Return (x, y) of the center of cell containing provided text 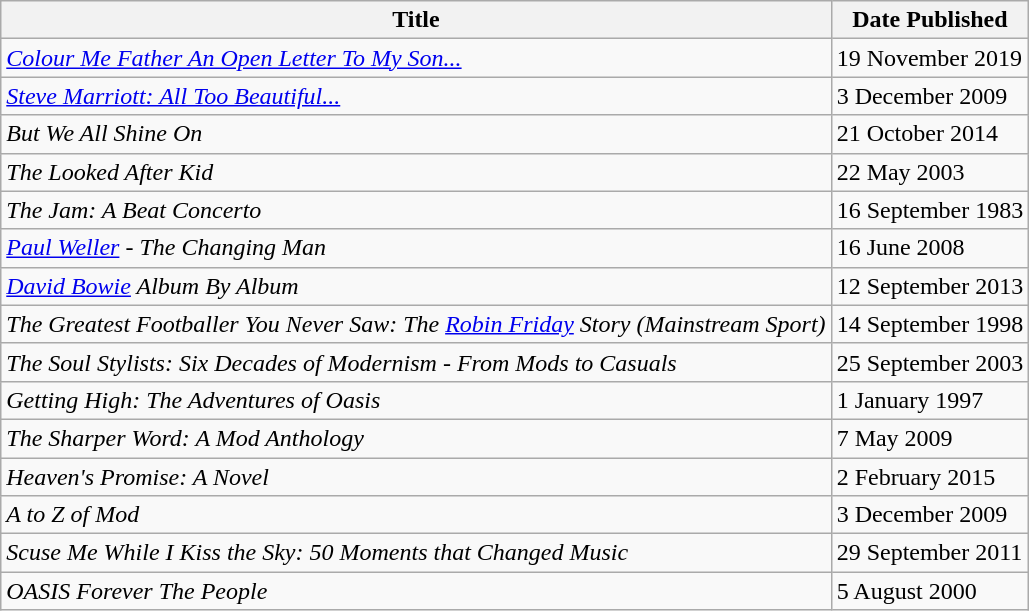
A to Z of Mod (416, 515)
16 June 2008 (930, 248)
21 October 2014 (930, 134)
The Sharper Word: A Mod Anthology (416, 438)
The Greatest Footballer You Never Saw: The Robin Friday Story (Mainstream Sport) (416, 324)
The Jam: A Beat Concerto (416, 210)
Colour Me Father An Open Letter To My Son... (416, 58)
5 August 2000 (930, 591)
12 September 2013 (930, 286)
1 January 1997 (930, 400)
OASIS Forever The People (416, 591)
Steve Marriott: All Too Beautiful... (416, 96)
25 September 2003 (930, 362)
Title (416, 20)
But We All Shine On (416, 134)
The Looked After Kid (416, 172)
19 November 2019 (930, 58)
2 February 2015 (930, 477)
22 May 2003 (930, 172)
Getting High: The Adventures of Oasis (416, 400)
29 September 2011 (930, 553)
7 May 2009 (930, 438)
Paul Weller - The Changing Man (416, 248)
Date Published (930, 20)
16 September 1983 (930, 210)
The Soul Stylists: Six Decades of Modernism - From Mods to Casuals (416, 362)
14 September 1998 (930, 324)
Heaven's Promise: A Novel (416, 477)
David Bowie Album By Album (416, 286)
Scuse Me While I Kiss the Sky: 50 Moments that Changed Music (416, 553)
